From the cell containing the given text, extract its center point as (x, y) coordinate. 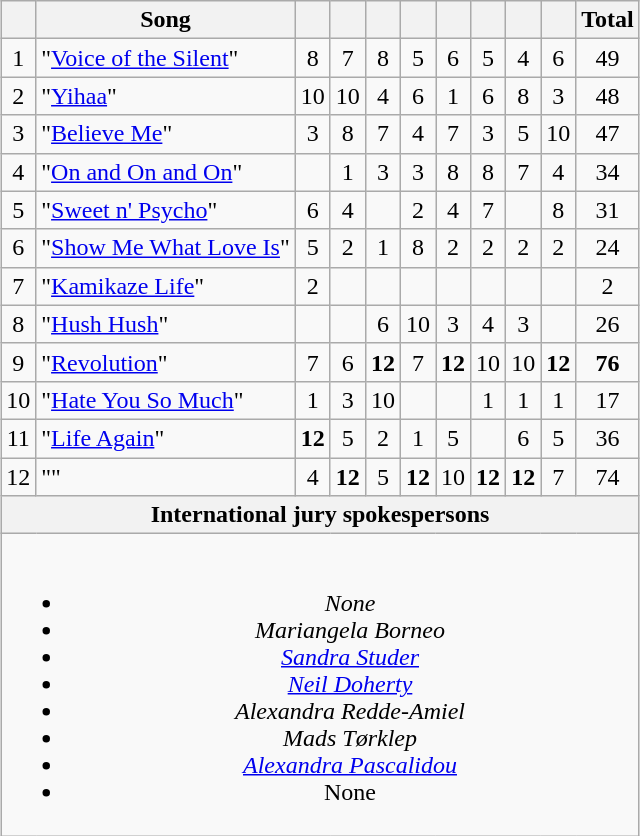
34 (608, 172)
31 (608, 210)
24 (608, 248)
"Believe Me" (166, 134)
9 (18, 362)
Song (166, 20)
49 (608, 58)
NoneMariangela BorneoSandra Studer Neil DohertyAlexandra Redde-AmielMads TørklepAlexandra PascalidouNone (320, 685)
17 (608, 400)
36 (608, 438)
"Hush Hush" (166, 324)
"Sweet n' Psycho" (166, 210)
International jury spokespersons (320, 515)
"Kamikaze Life" (166, 286)
48 (608, 96)
"On and On and On" (166, 172)
"Show Me What Love Is" (166, 248)
47 (608, 134)
"Yihaa" (166, 96)
"Revolution" (166, 362)
Total (608, 20)
11 (18, 438)
74 (608, 477)
"Life Again" (166, 438)
76 (608, 362)
26 (608, 324)
"Voice of the Silent" (166, 58)
"" (166, 477)
"Hate You So Much" (166, 400)
